For the text-containing cell, return its midpoint in (x, y) coordinate format. 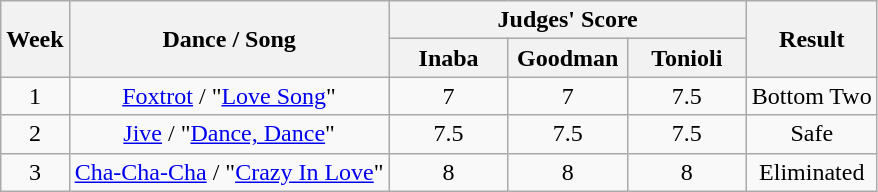
Tonioli (686, 58)
Result (812, 39)
Jive / "Dance, Dance" (229, 134)
Goodman (568, 58)
Judges' Score (568, 20)
Bottom Two (812, 96)
Foxtrot / "Love Song" (229, 96)
2 (35, 134)
Safe (812, 134)
1 (35, 96)
Inaba (448, 58)
3 (35, 172)
Cha-Cha-Cha / "Crazy In Love" (229, 172)
Dance / Song (229, 39)
Week (35, 39)
Eliminated (812, 172)
